Determine the (x, y) coordinate at the center of the cell enclosing the given text.  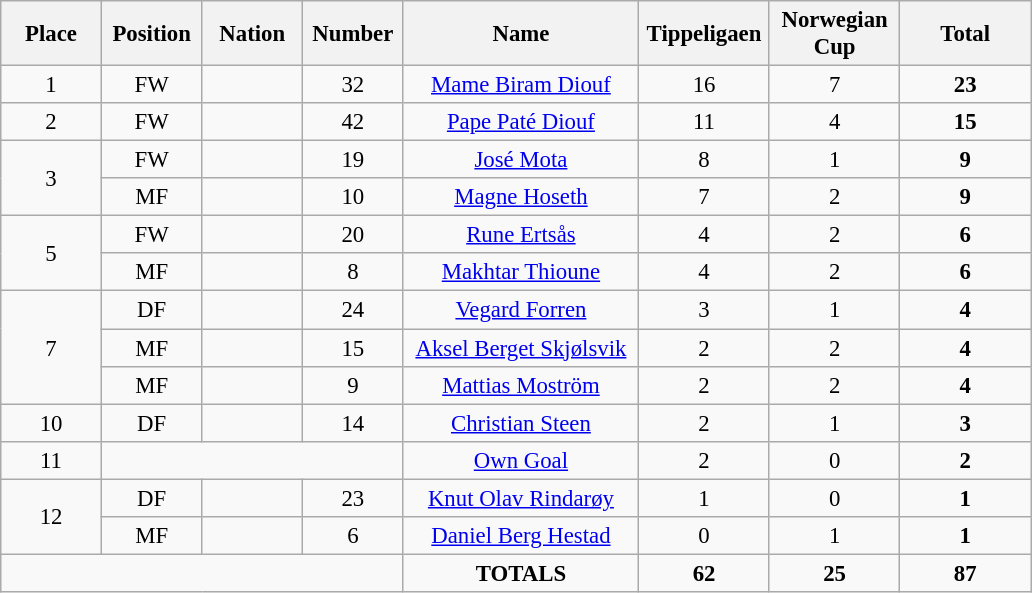
19 (354, 160)
Norwegian Cup (834, 34)
Aksel Berget Skjølsvik (521, 348)
Number (354, 34)
24 (354, 310)
20 (354, 235)
Place (52, 34)
87 (966, 573)
Mattias Moström (521, 385)
Magne Hoseth (521, 197)
16 (704, 85)
Vegard Forren (521, 310)
Position (152, 34)
Total (966, 34)
25 (834, 573)
Christian Steen (521, 423)
Own Goal (521, 460)
5 (52, 254)
Mame Biram Diouf (521, 85)
Rune Ertsås (521, 235)
62 (704, 573)
Daniel Berg Hestad (521, 536)
42 (354, 122)
TOTALS (521, 573)
Name (521, 34)
Pape Paté Diouf (521, 122)
14 (354, 423)
12 (52, 516)
Knut Olav Rindarøy (521, 498)
Nation (252, 34)
32 (354, 85)
José Mota (521, 160)
Tippeligaen (704, 34)
Makhtar Thioune (521, 273)
